Provide the (X, Y) coordinate of the cell's center where the given text is located.  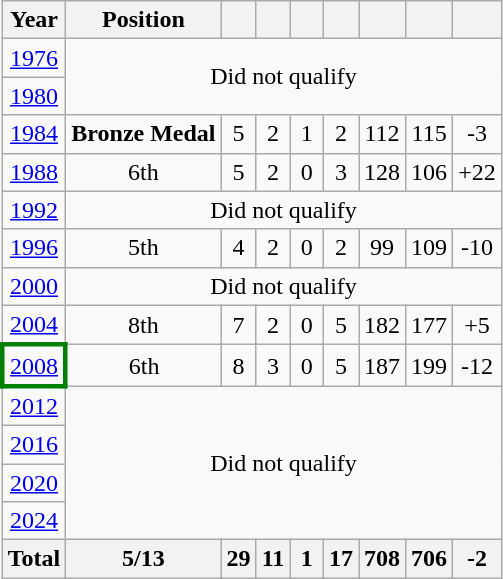
7 (238, 325)
706 (430, 559)
-3 (478, 134)
Bronze Medal (144, 134)
128 (382, 172)
199 (430, 366)
2008 (34, 366)
-12 (478, 366)
8th (144, 325)
29 (238, 559)
1984 (34, 134)
182 (382, 325)
1980 (34, 96)
8 (238, 366)
4 (238, 248)
2020 (34, 483)
17 (340, 559)
Year (34, 20)
708 (382, 559)
+22 (478, 172)
Position (144, 20)
1992 (34, 210)
2016 (34, 444)
187 (382, 366)
11 (273, 559)
+5 (478, 325)
106 (430, 172)
2004 (34, 325)
115 (430, 134)
Total (34, 559)
2012 (34, 406)
1976 (34, 58)
2024 (34, 521)
1996 (34, 248)
99 (382, 248)
1988 (34, 172)
-10 (478, 248)
112 (382, 134)
5th (144, 248)
2000 (34, 286)
109 (430, 248)
5/13 (144, 559)
177 (430, 325)
-2 (478, 559)
